For the text-containing cell, return its midpoint in (x, y) coordinate format. 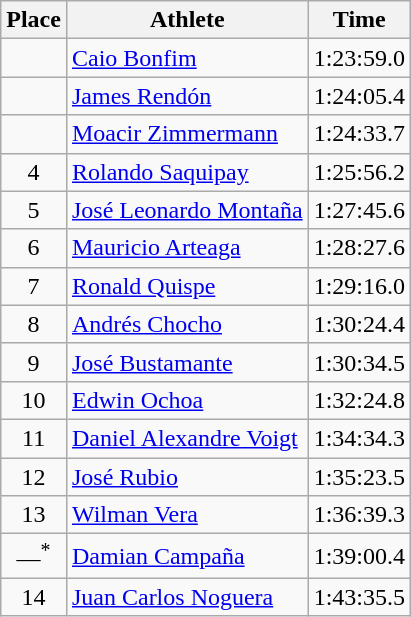
Moacir Zimmermann (187, 134)
—* (34, 556)
Caio Bonfim (187, 58)
9 (34, 362)
1:24:05.4 (359, 96)
14 (34, 597)
6 (34, 248)
10 (34, 400)
11 (34, 438)
1:35:23.5 (359, 477)
1:30:34.5 (359, 362)
1:32:24.8 (359, 400)
1:25:56.2 (359, 172)
5 (34, 210)
1:36:39.3 (359, 515)
Rolando Saquipay (187, 172)
7 (34, 286)
José Leonardo Montaña (187, 210)
Daniel Alexandre Voigt (187, 438)
8 (34, 324)
12 (34, 477)
Place (34, 20)
Time (359, 20)
1:30:24.4 (359, 324)
Athlete (187, 20)
Ronald Quispe (187, 286)
1:24:33.7 (359, 134)
Damian Campaña (187, 556)
1:27:45.6 (359, 210)
James Rendón (187, 96)
Edwin Ochoa (187, 400)
Wilman Vera (187, 515)
1:34:34.3 (359, 438)
1:23:59.0 (359, 58)
1:43:35.5 (359, 597)
1:28:27.6 (359, 248)
1:39:00.4 (359, 556)
José Rubio (187, 477)
13 (34, 515)
4 (34, 172)
1:29:16.0 (359, 286)
Mauricio Arteaga (187, 248)
Juan Carlos Noguera (187, 597)
José Bustamante (187, 362)
Andrés Chocho (187, 324)
